Find where the given text appears and provide that cell's center as (x, y) coordinate. 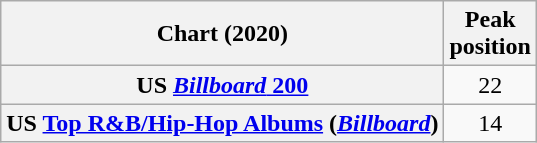
US Billboard 200 (222, 85)
Chart (2020) (222, 34)
14 (490, 123)
US Top R&B/Hip-Hop Albums (Billboard) (222, 123)
Peakposition (490, 34)
22 (490, 85)
